Capture the cell that displays the provided text and extract its (x, y) central coordinate. 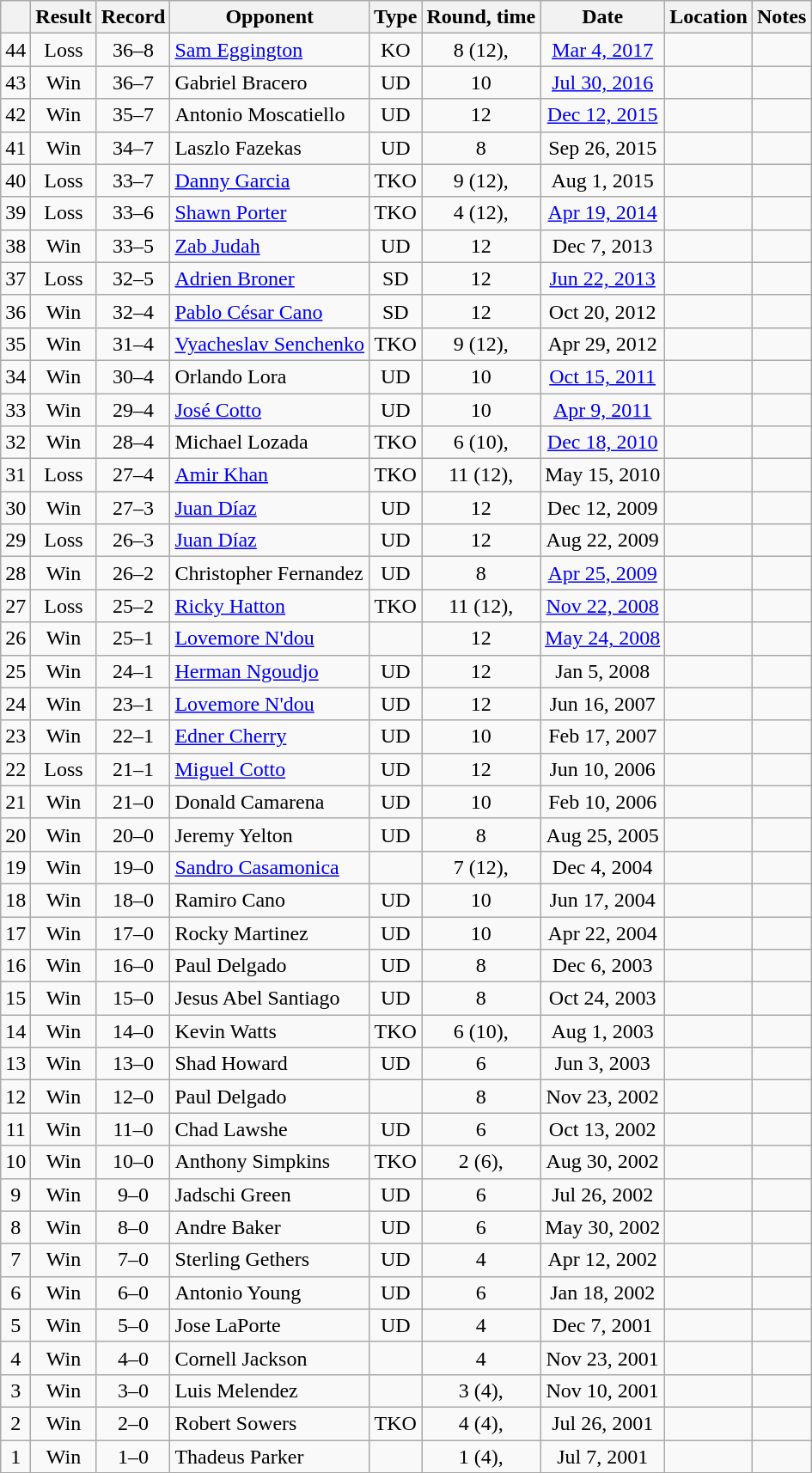
Luis Melendez (270, 1390)
Dec 7, 2013 (603, 246)
Jul 26, 2001 (603, 1423)
KO (395, 50)
Aug 25, 2005 (603, 834)
Cornell Jackson (270, 1358)
33–7 (133, 180)
Anthony Simpkins (270, 1162)
Thadeus Parker (270, 1457)
Type (395, 17)
1 (15, 1457)
17–0 (133, 932)
44 (15, 50)
Chad Lawshe (270, 1129)
32–5 (133, 278)
Result (64, 17)
Sterling Gethers (270, 1260)
Apr 12, 2002 (603, 1260)
Oct 20, 2012 (603, 311)
May 30, 2002 (603, 1227)
2 (6), (481, 1162)
1 (4), (481, 1457)
Dec 4, 2004 (603, 867)
25 (15, 671)
Nov 10, 2001 (603, 1390)
7 (12), (481, 867)
Aug 1, 2003 (603, 1031)
Orlando Lora (270, 376)
29 (15, 541)
15 (15, 999)
5–0 (133, 1325)
May 15, 2010 (603, 475)
Gabriel Bracero (270, 83)
Jun 22, 2013 (603, 278)
Feb 17, 2007 (603, 736)
Mar 4, 2017 (603, 50)
16 (15, 966)
13–0 (133, 1064)
36 (15, 311)
Andre Baker (270, 1227)
Nov 22, 2008 (603, 606)
20 (15, 834)
2–0 (133, 1423)
17 (15, 932)
Antonio Young (270, 1293)
21 (15, 802)
9–0 (133, 1195)
Ramiro Cano (270, 900)
20–0 (133, 834)
Christopher Fernandez (270, 573)
32–4 (133, 311)
19 (15, 867)
Jul 26, 2002 (603, 1195)
Apr 9, 2011 (603, 410)
Notes (781, 17)
38 (15, 246)
26 (15, 639)
Jan 18, 2002 (603, 1293)
25–1 (133, 639)
Antonio Moscatiello (270, 115)
19–0 (133, 867)
8–0 (133, 1227)
28 (15, 573)
15–0 (133, 999)
21–1 (133, 769)
Shad Howard (270, 1064)
26–3 (133, 541)
27 (15, 606)
33–5 (133, 246)
Miguel Cotto (270, 769)
27–3 (133, 508)
Nov 23, 2002 (603, 1097)
Jun 17, 2004 (603, 900)
10–0 (133, 1162)
3 (4), (481, 1390)
24–1 (133, 671)
22 (15, 769)
23–1 (133, 704)
43 (15, 83)
Amir Khan (270, 475)
Edner Cherry (270, 736)
18 (15, 900)
35 (15, 344)
Rocky Martinez (270, 932)
Shawn Porter (270, 213)
30–4 (133, 376)
Opponent (270, 17)
33 (15, 410)
Michael Lozada (270, 443)
Jan 5, 2008 (603, 671)
Jun 3, 2003 (603, 1064)
José Cotto (270, 410)
6–0 (133, 1293)
Date (603, 17)
1–0 (133, 1457)
Robert Sowers (270, 1423)
4 (4), (481, 1423)
27–4 (133, 475)
Dec 7, 2001 (603, 1325)
16–0 (133, 966)
Apr 29, 2012 (603, 344)
34–7 (133, 148)
35–7 (133, 115)
Jul 7, 2001 (603, 1457)
Jeremy Yelton (270, 834)
36–8 (133, 50)
12–0 (133, 1097)
4–0 (133, 1358)
28–4 (133, 443)
32 (15, 443)
Jesus Abel Santiago (270, 999)
9 (15, 1195)
Donald Camarena (270, 802)
5 (15, 1325)
Laszlo Fazekas (270, 148)
Apr 25, 2009 (603, 573)
33–6 (133, 213)
11–0 (133, 1129)
26–2 (133, 573)
Location (709, 17)
Kevin Watts (270, 1031)
31 (15, 475)
18–0 (133, 900)
Vyacheslav Senchenko (270, 344)
Aug 30, 2002 (603, 1162)
Dec 18, 2010 (603, 443)
Ricky Hatton (270, 606)
34 (15, 376)
7 (15, 1260)
Oct 24, 2003 (603, 999)
Jose LaPorte (270, 1325)
Round, time (481, 17)
29–4 (133, 410)
Sandro Casamonica (270, 867)
22–1 (133, 736)
40 (15, 180)
Zab Judah (270, 246)
21–0 (133, 802)
Apr 22, 2004 (603, 932)
3–0 (133, 1390)
Danny Garcia (270, 180)
Feb 10, 2006 (603, 802)
Nov 23, 2001 (603, 1358)
Sam Eggington (270, 50)
Oct 15, 2011 (603, 376)
Adrien Broner (270, 278)
36–7 (133, 83)
4 (12), (481, 213)
11 (15, 1129)
Dec 6, 2003 (603, 966)
39 (15, 213)
Jun 16, 2007 (603, 704)
24 (15, 704)
Sep 26, 2015 (603, 148)
25–2 (133, 606)
Record (133, 17)
42 (15, 115)
8 (12), (481, 50)
30 (15, 508)
Apr 19, 2014 (603, 213)
3 (15, 1390)
41 (15, 148)
2 (15, 1423)
Aug 22, 2009 (603, 541)
Dec 12, 2015 (603, 115)
31–4 (133, 344)
Jul 30, 2016 (603, 83)
Jadschi Green (270, 1195)
13 (15, 1064)
Dec 12, 2009 (603, 508)
37 (15, 278)
7–0 (133, 1260)
Jun 10, 2006 (603, 769)
Aug 1, 2015 (603, 180)
Pablo César Cano (270, 311)
23 (15, 736)
Oct 13, 2002 (603, 1129)
14 (15, 1031)
Herman Ngoudjo (270, 671)
May 24, 2008 (603, 639)
14–0 (133, 1031)
